Extract the (X, Y) coordinate from the center of the cell holding the provided text.  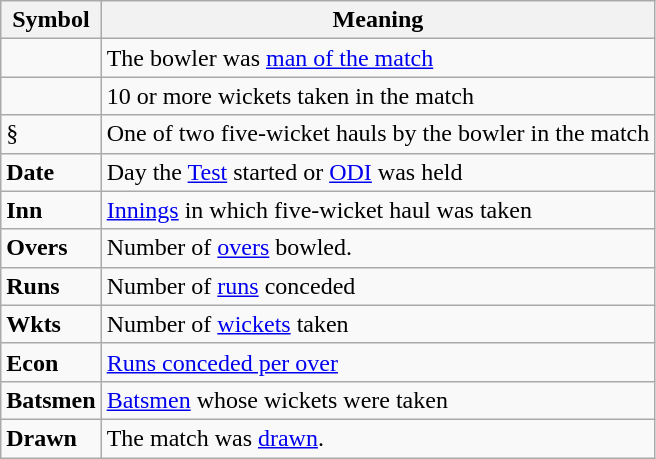
One of two five-wicket hauls by the bowler in the match (378, 134)
Drawn (51, 438)
Wkts (51, 324)
Overs (51, 248)
The bowler was man of the match (378, 58)
Runs (51, 286)
Number of overs bowled. (378, 248)
Batsmen whose wickets were taken (378, 400)
10 or more wickets taken in the match (378, 96)
Number of runs conceded (378, 286)
The match was drawn. (378, 438)
Innings in which five-wicket haul was taken (378, 210)
§ (51, 134)
Inn (51, 210)
Number of wickets taken (378, 324)
Batsmen (51, 400)
Econ (51, 362)
Runs conceded per over (378, 362)
Symbol (51, 20)
Meaning (378, 20)
Day the Test started or ODI was held (378, 172)
Date (51, 172)
